Pinpoint the cell where the given text exists, returning its (x, y) midpoint coordinate. 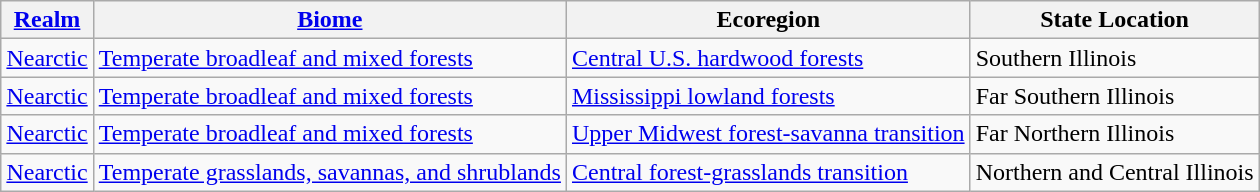
Upper Midwest forest-savanna transition (768, 134)
Northern and Central Illinois (1114, 172)
Temperate grasslands, savannas, and shrublands (330, 172)
Far Northern Illinois (1114, 134)
Mississippi lowland forests (768, 96)
Far Southern Illinois (1114, 96)
State Location (1114, 20)
Biome (330, 20)
Ecoregion (768, 20)
Southern Illinois (1114, 58)
Central forest-grasslands transition (768, 172)
Central U.S. hardwood forests (768, 58)
Realm (47, 20)
